Locate the cell with the specified text and output its (X, Y) center coordinate. 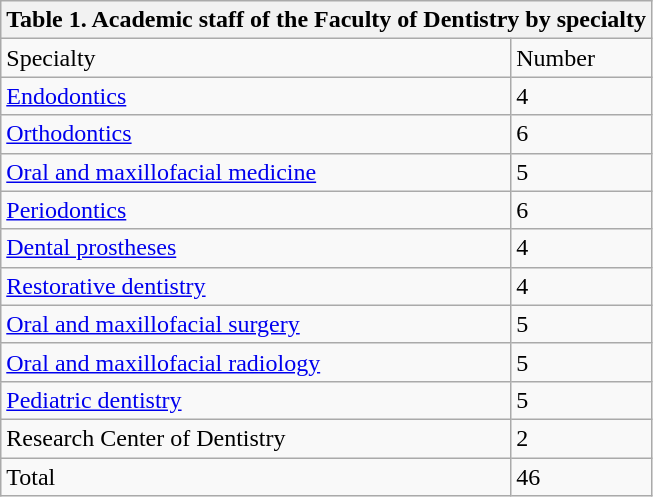
Research Center of Dentistry (256, 438)
Table 1. Academic staff of the Faculty of Dentistry by specialty (326, 20)
Dental prostheses (256, 248)
Oral and maxillofacial medicine (256, 172)
Oral and maxillofacial radiology (256, 362)
2 (582, 438)
Specialty (256, 58)
Oral and maxillofacial surgery (256, 324)
Total (256, 477)
Periodontics (256, 210)
46 (582, 477)
Orthodontics (256, 134)
Number (582, 58)
Endodontics (256, 96)
Pediatric dentistry (256, 400)
Restorative dentistry (256, 286)
